Determine the [x, y] coordinate at the center of the cell enclosing the given text.  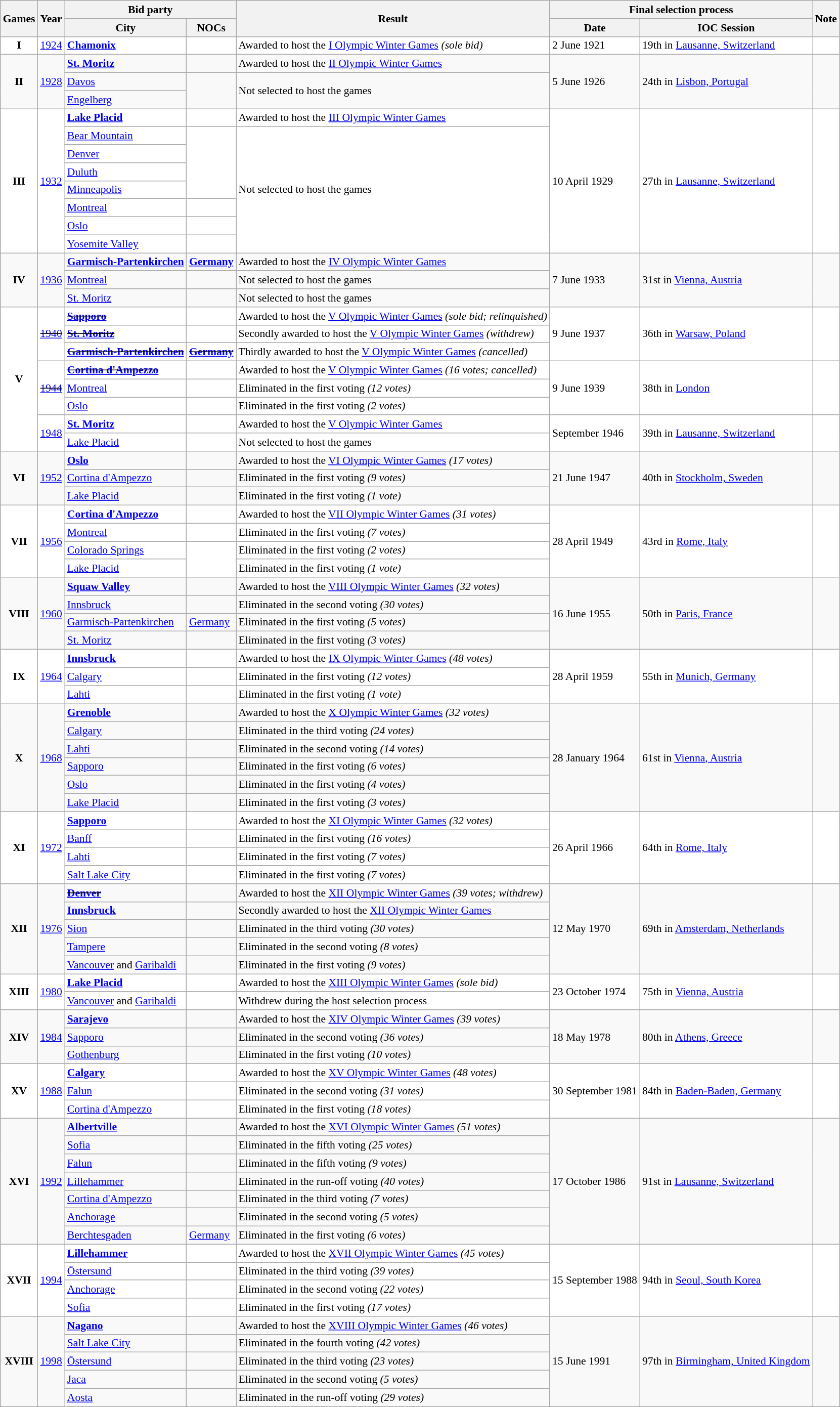
1972 [51, 847]
Engelberg [125, 100]
Secondly awarded to host the V Olympic Winter Games (withdrew) [393, 334]
Eliminated in the third voting (30 votes) [393, 929]
Eliminated in the third voting (39 votes) [393, 1271]
1948 [51, 433]
Note [826, 18]
Awarded to host the II Olympic Winter Games [393, 64]
17 October 1986 [595, 1181]
Albertville [125, 1127]
Davos [125, 82]
Squaw Valley [125, 586]
I [19, 46]
VI [19, 479]
Withdrew during the host selection process [393, 1001]
27th in Lausanne, Switzerland [726, 181]
43rd in Rome, Italy [726, 541]
1964 [51, 677]
City [125, 28]
Awarded to host the IX Olympic Winter Games (48 votes) [393, 659]
97th in Birmingham, United Kingdom [726, 1361]
61st in Vienna, Austria [726, 758]
IX [19, 677]
1976 [51, 929]
15 September 1988 [595, 1280]
Colorado Springs [125, 550]
1992 [51, 1181]
XVI [19, 1181]
Jaca [125, 1380]
23 October 1974 [595, 992]
Gothenburg [125, 1055]
Eliminated in the third voting (24 votes) [393, 731]
Minneapolis [125, 190]
Bear Mountain [125, 136]
Eliminated in the first voting (10 votes) [393, 1055]
Games [19, 18]
28 April 1949 [595, 541]
9 June 1939 [595, 389]
Eliminated in the third voting (7 votes) [393, 1199]
Awarded to host the XVIII Olympic Winter Games (46 votes) [393, 1326]
Awarded to host the XVI Olympic Winter Games (51 votes) [393, 1127]
7 June 1933 [595, 280]
19th in Lausanne, Switzerland [726, 46]
1940 [51, 334]
16 June 1955 [595, 613]
Year [51, 18]
30 September 1981 [595, 1091]
Awarded to host the V Olympic Winter Games (16 votes; cancelled) [393, 370]
Chamonix [125, 46]
Awarded to host the VIII Olympic Winter Games (32 votes) [393, 586]
XV [19, 1091]
5 June 1926 [595, 82]
10 April 1929 [595, 181]
Result [393, 18]
Date [595, 28]
Final selection process [681, 10]
1924 [51, 46]
VII [19, 541]
Eliminated in the second voting (30 votes) [393, 605]
91st in Lausanne, Switzerland [726, 1181]
94th in Seoul, South Korea [726, 1280]
Grenoble [125, 713]
V [19, 379]
1936 [51, 280]
Eliminated in the second voting (36 votes) [393, 1037]
Berchtesgaden [125, 1235]
Sion [125, 929]
64th in Rome, Italy [726, 847]
IV [19, 280]
September 1946 [595, 433]
Thirdly awarded to host the V Olympic Winter Games (cancelled) [393, 352]
XIV [19, 1037]
Banff [125, 839]
Eliminated in the second voting (14 votes) [393, 749]
28 January 1964 [595, 758]
2 June 1921 [595, 46]
1998 [51, 1361]
Eliminated in the first voting (16 votes) [393, 839]
1944 [51, 389]
39th in Lausanne, Switzerland [726, 433]
Awarded to host the IV Olympic Winter Games [393, 262]
Awarded to host the I Olympic Winter Games (sole bid) [393, 46]
II [19, 82]
Eliminated in the fifth voting (25 votes) [393, 1145]
75th in Vienna, Austria [726, 992]
Sarajevo [125, 1019]
XII [19, 929]
15 June 1991 [595, 1361]
38th in London [726, 389]
Awarded to host the XI Olympic Winter Games (32 votes) [393, 821]
XIII [19, 992]
IOC Session [726, 28]
Eliminated in the second voting (22 votes) [393, 1290]
X [19, 758]
1984 [51, 1037]
Awarded to host the XV Olympic Winter Games (48 votes) [393, 1073]
Nagano [125, 1326]
Aosta [125, 1397]
Tampere [125, 947]
Eliminated in the third voting (23 votes) [393, 1361]
Eliminated in the first voting (4 votes) [393, 785]
1956 [51, 541]
Awarded to host the XII Olympic Winter Games (39 votes; withdrew) [393, 893]
1980 [51, 992]
Bid party [151, 10]
Eliminated in the fourth voting (42 votes) [393, 1343]
69th in Amsterdam, Netherlands [726, 929]
84th in Baden-Baden, Germany [726, 1091]
1960 [51, 613]
VIII [19, 613]
Awarded to host the XIII Olympic Winter Games (sole bid) [393, 983]
Awarded to host the XIV Olympic Winter Games (39 votes) [393, 1019]
9 June 1937 [595, 334]
NOCs [211, 28]
21 June 1947 [595, 479]
Awarded to host the III Olympic Winter Games [393, 118]
XVII [19, 1280]
1928 [51, 82]
Eliminated in the first voting (17 votes) [393, 1307]
Awarded to host the VII Olympic Winter Games (31 votes) [393, 515]
Awarded to host the V Olympic Winter Games [393, 424]
Yosemite Valley [125, 244]
55th in Munich, Germany [726, 677]
40th in Stockholm, Sweden [726, 479]
Awarded to host the V Olympic Winter Games (sole bid; relinquished) [393, 316]
1952 [51, 479]
1988 [51, 1091]
80th in Athens, Greece [726, 1037]
Duluth [125, 172]
Eliminated in the second voting (8 votes) [393, 947]
Eliminated in the first voting (18 votes) [393, 1109]
XI [19, 847]
Awarded to host the VI Olympic Winter Games (17 votes) [393, 460]
28 April 1959 [595, 677]
Eliminated in the second voting (31 votes) [393, 1091]
III [19, 181]
1932 [51, 181]
Secondly awarded to host the XII Olympic Winter Games [393, 911]
50th in Paris, France [726, 613]
26 April 1966 [595, 847]
Awarded to host the XVII Olympic Winter Games (45 votes) [393, 1253]
31st in Vienna, Austria [726, 280]
Eliminated in the run-off voting (40 votes) [393, 1181]
Eliminated in the first voting (5 votes) [393, 622]
Awarded to host the X Olympic Winter Games (32 votes) [393, 713]
1994 [51, 1280]
XVIII [19, 1361]
Eliminated in the fifth voting (9 votes) [393, 1163]
24th in Lisbon, Portugal [726, 82]
1968 [51, 758]
12 May 1970 [595, 929]
Eliminated in the run-off voting (29 votes) [393, 1397]
36th in Warsaw, Poland [726, 334]
18 May 1978 [595, 1037]
